Determine the (x, y) coordinate at the center of the cell enclosing the given text.  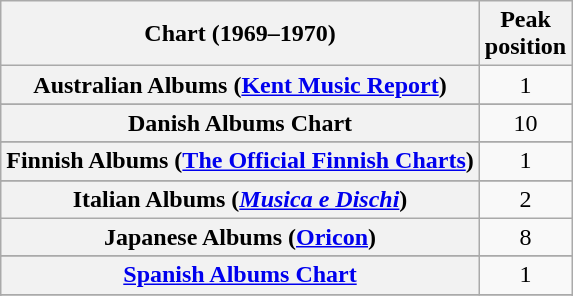
8 (525, 237)
Spanish Albums Chart (240, 275)
10 (525, 123)
2 (525, 199)
Peakposition (525, 34)
Danish Albums Chart (240, 123)
Australian Albums (Kent Music Report) (240, 85)
Finnish Albums (The Official Finnish Charts) (240, 161)
Japanese Albums (Oricon) (240, 237)
Chart (1969–1970) (240, 34)
Italian Albums (Musica e Dischi) (240, 199)
